Return the [X, Y] coordinate for the center point of the cell that contains the specified text.  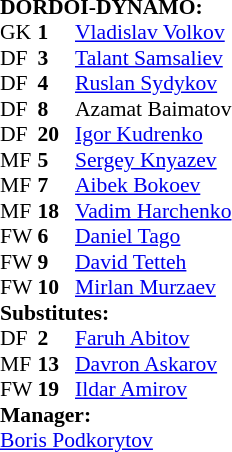
13 [57, 364]
Igor Kudrenko [153, 135]
8 [57, 109]
Substitutes: [116, 313]
Mirlan Murzaev [153, 287]
1 [57, 33]
Azamat Baimatov [153, 109]
18 [57, 211]
20 [57, 135]
Sergey Knyazev [153, 160]
Ruslan Sydykov [153, 83]
Davron Askarov [153, 364]
10 [57, 287]
Aibek Bokoev [153, 185]
Faruh Abitov [153, 339]
Daniel Tago [153, 237]
19 [57, 389]
Talant Samsaliev [153, 58]
4 [57, 83]
David Tetteh [153, 262]
9 [57, 262]
Vladislav Volkov [153, 33]
GK [19, 33]
Ildar Amirov [153, 389]
2 [57, 339]
7 [57, 185]
Manager: [116, 415]
5 [57, 160]
3 [57, 58]
6 [57, 237]
Vadim Harchenko [153, 211]
